From the cell containing the given text, extract its center point as [x, y] coordinate. 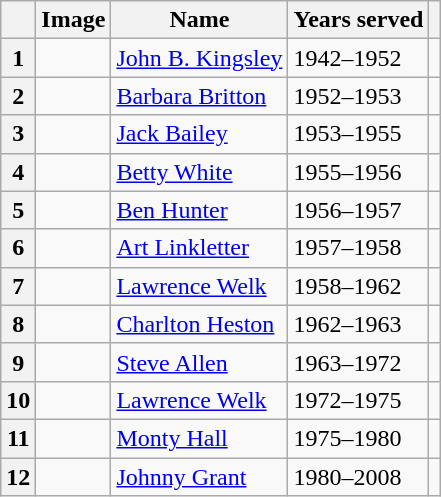
1980–2008 [358, 477]
1 [18, 58]
6 [18, 248]
Jack Bailey [200, 134]
7 [18, 286]
8 [18, 324]
Betty White [200, 172]
1952–1953 [358, 96]
10 [18, 400]
1957–1958 [358, 248]
Monty Hall [200, 438]
1953–1955 [358, 134]
12 [18, 477]
3 [18, 134]
1972–1975 [358, 400]
Image [74, 20]
Barbara Britton [200, 96]
1962–1963 [358, 324]
1963–1972 [358, 362]
Steve Allen [200, 362]
Johnny Grant [200, 477]
John B. Kingsley [200, 58]
11 [18, 438]
Charlton Heston [200, 324]
1975–1980 [358, 438]
Name [200, 20]
Ben Hunter [200, 210]
4 [18, 172]
Art Linkletter [200, 248]
1955–1956 [358, 172]
Years served [358, 20]
2 [18, 96]
1958–1962 [358, 286]
5 [18, 210]
1942–1952 [358, 58]
1956–1957 [358, 210]
9 [18, 362]
